Identify which cell holds the provided text, then report its [x, y] central coordinate. 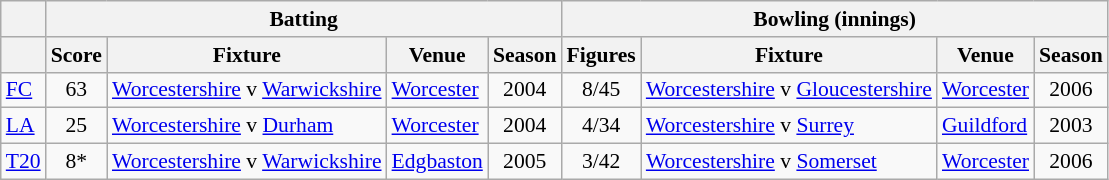
Worcestershire v Gloucestershire [789, 90]
3/42 [602, 162]
Worcestershire v Durham [247, 126]
Figures [602, 55]
8/45 [602, 90]
2005 [525, 162]
25 [76, 126]
Edgbaston [438, 162]
Worcestershire v Somerset [789, 162]
Worcestershire v Surrey [789, 126]
8* [76, 162]
Guildford [986, 126]
63 [76, 90]
LA [24, 126]
2003 [1071, 126]
Batting [304, 19]
Score [76, 55]
Bowling (innings) [835, 19]
T20 [24, 162]
FC [24, 90]
4/34 [602, 126]
